Find where the given text appears and provide that cell's center as [X, Y] coordinate. 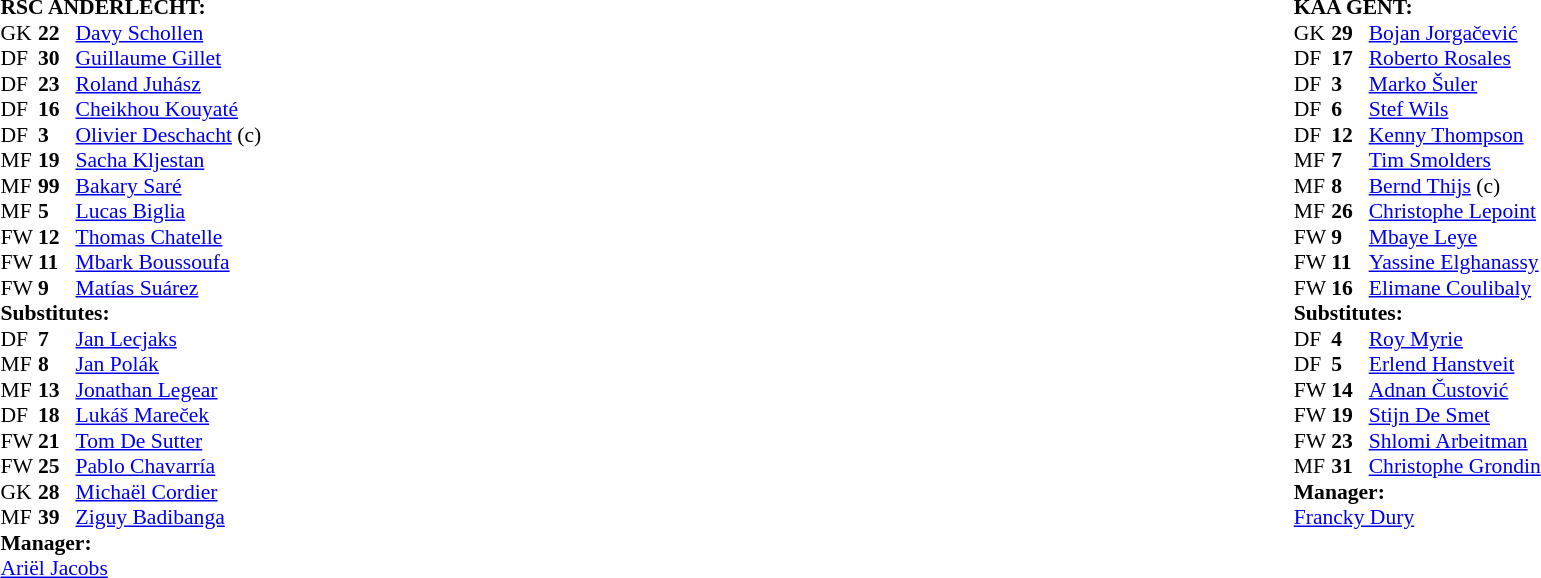
Cheikhou Kouyaté [169, 109]
Sacha Kljestan [169, 161]
25 [57, 467]
Roy Myrie [1455, 339]
Matías Suárez [169, 288]
Stef Wils [1455, 109]
Roberto Rosales [1455, 59]
39 [57, 517]
Stijn De Smet [1455, 415]
Christophe Lepoint [1455, 211]
Pablo Chavarría [169, 467]
13 [57, 390]
Jonathan Legear [169, 390]
Ziguy Badibanga [169, 517]
17 [1350, 59]
99 [57, 186]
29 [1350, 33]
22 [57, 33]
Jan Polák [169, 365]
Christophe Grondin [1455, 467]
Mbark Boussoufa [169, 263]
Kenny Thompson [1455, 135]
Guillaume Gillet [169, 59]
31 [1350, 467]
Michaël Cordier [169, 492]
Shlomi Arbeitman [1455, 441]
Marko Šuler [1455, 84]
Francky Dury [1418, 517]
Erlend Hanstveit [1455, 365]
Elimane Coulibaly [1455, 288]
Tom De Sutter [169, 441]
Adnan Čustović [1455, 390]
18 [57, 415]
4 [1350, 339]
14 [1350, 390]
Mbaye Leye [1455, 237]
Thomas Chatelle [169, 237]
6 [1350, 109]
Bojan Jorgačević [1455, 33]
Olivier Deschacht (c) [169, 135]
Bakary Saré [169, 186]
Bernd Thijs (c) [1455, 186]
Lukáš Mareček [169, 415]
Roland Juhász [169, 84]
26 [1350, 211]
28 [57, 492]
30 [57, 59]
Davy Schollen [169, 33]
Jan Lecjaks [169, 339]
21 [57, 441]
Yassine Elghanassy [1455, 263]
Lucas Biglia [169, 211]
Tim Smolders [1455, 161]
